Detect which cell encompasses the target text, then output its [X, Y] center coordinate. 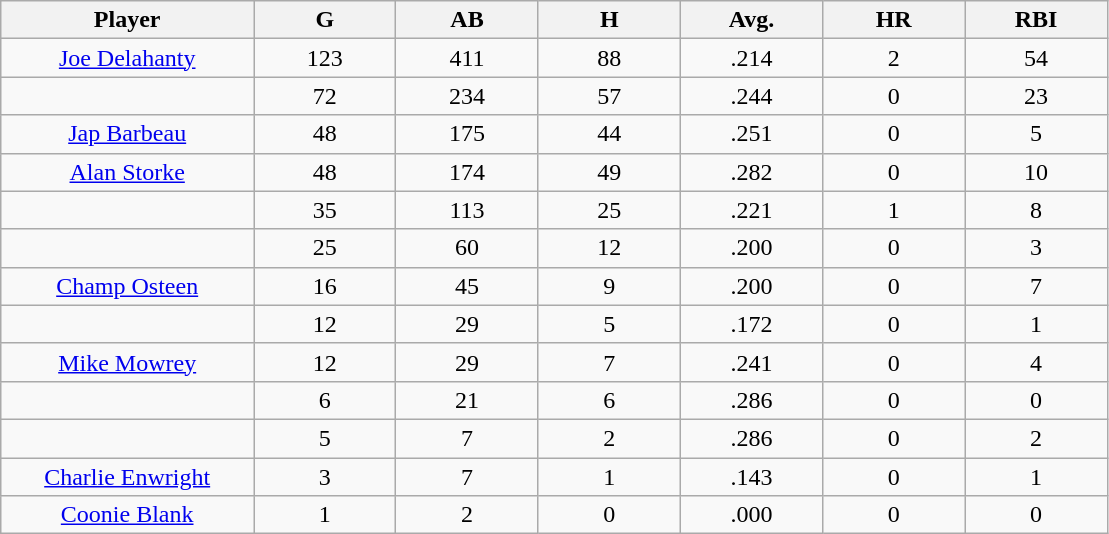
.143 [751, 477]
RBI [1036, 20]
Joe Delahanty [128, 58]
Champ Osteen [128, 286]
88 [609, 58]
.172 [751, 324]
9 [609, 286]
.000 [751, 515]
175 [467, 134]
G [325, 20]
45 [467, 286]
HR [894, 20]
H [609, 20]
8 [1036, 210]
113 [467, 210]
234 [467, 96]
.244 [751, 96]
16 [325, 286]
44 [609, 134]
23 [1036, 96]
174 [467, 172]
.251 [751, 134]
AB [467, 20]
.214 [751, 58]
10 [1036, 172]
21 [467, 400]
.221 [751, 210]
Coonie Blank [128, 515]
Alan Storke [128, 172]
411 [467, 58]
49 [609, 172]
Mike Mowrey [128, 362]
Avg. [751, 20]
123 [325, 58]
Player [128, 20]
Charlie Enwright [128, 477]
57 [609, 96]
60 [467, 248]
4 [1036, 362]
72 [325, 96]
35 [325, 210]
.282 [751, 172]
Jap Barbeau [128, 134]
.241 [751, 362]
54 [1036, 58]
